Provide the [x, y] coordinate of the cell's center where the given text is located.  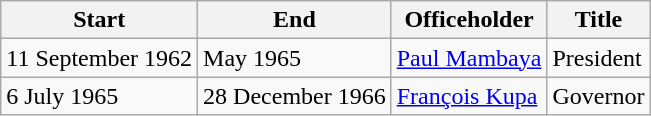
Governor [598, 96]
François Kupa [469, 96]
President [598, 58]
End [295, 20]
Title [598, 20]
May 1965 [295, 58]
28 December 1966 [295, 96]
Officeholder [469, 20]
Paul Mambaya [469, 58]
Start [100, 20]
11 September 1962 [100, 58]
6 July 1965 [100, 96]
